From the cell containing the given text, extract its center point as [x, y] coordinate. 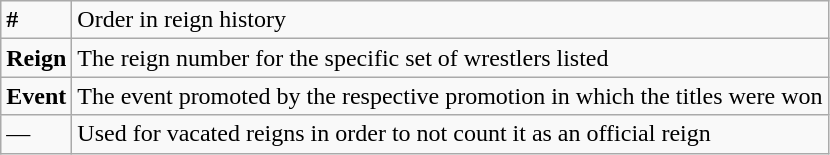
# [36, 20]
Order in reign history [450, 20]
Event [36, 96]
Reign [36, 58]
— [36, 134]
The reign number for the specific set of wrestlers listed [450, 58]
Used for vacated reigns in order to not count it as an official reign [450, 134]
The event promoted by the respective promotion in which the titles were won [450, 96]
